Pinpoint the cell where the given text exists, returning its (x, y) midpoint coordinate. 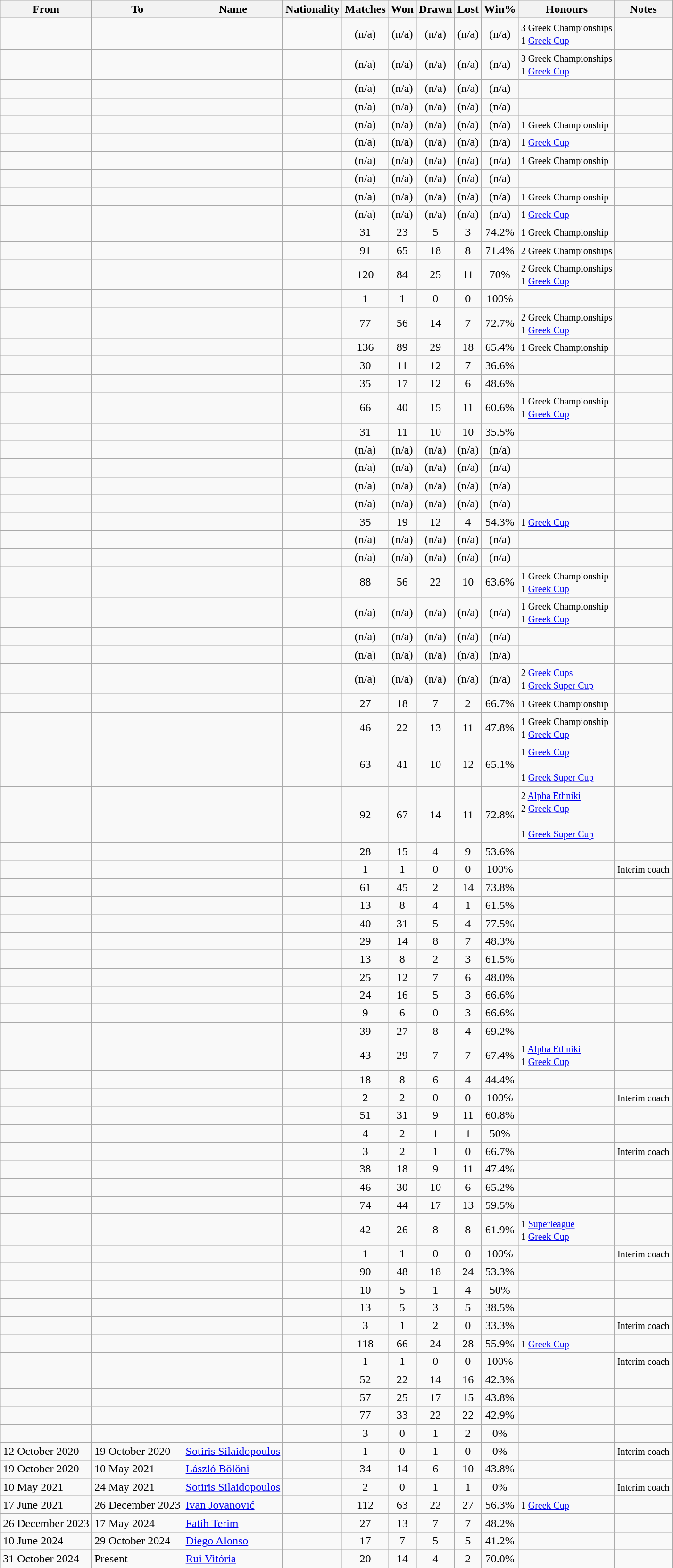
2 Alpha Ethniki2 Greek Cup 1 Greek Super Cup (566, 815)
48.3% (500, 941)
38.5% (500, 1308)
56.3% (500, 1505)
38 (366, 1169)
Fatih Terim (233, 1523)
92 (366, 815)
Lost (468, 9)
12 October 2020 (46, 1451)
Drawn (435, 9)
45 (402, 887)
20 (366, 1559)
33 (402, 1415)
52 (366, 1379)
19 (402, 521)
72.8% (500, 815)
90 (366, 1271)
34 (366, 1469)
17 May 2024 (137, 1523)
57 (366, 1397)
Ivan Jovanović (233, 1505)
26 (402, 1230)
From (46, 9)
53.3% (500, 1271)
53.6% (500, 851)
67 (402, 815)
29 October 2024 (137, 1541)
91 (366, 250)
43 (366, 1055)
23 (402, 232)
120 (366, 274)
74.2% (500, 232)
33.3% (500, 1326)
88 (366, 582)
2 Greek Cups 1 Greek Super Cup (566, 679)
65 (402, 250)
Notes (643, 9)
51 (366, 1115)
48.6% (500, 383)
48.0% (500, 977)
42 (366, 1230)
44 (402, 1205)
Rui Vitória (233, 1559)
Name (233, 9)
To (137, 9)
77.5% (500, 923)
65.4% (500, 347)
Present (137, 1559)
24 May 2021 (137, 1487)
61.9% (500, 1230)
136 (366, 347)
Honours (566, 9)
42.9% (500, 1415)
Won (402, 9)
54.3% (500, 521)
10 June 2024 (46, 1541)
60.8% (500, 1115)
55.9% (500, 1344)
69.2% (500, 1031)
67.4% (500, 1055)
41.2% (500, 1541)
2 Greek Championships (566, 250)
1 Superleague1 Greek Cup (566, 1230)
70.0% (500, 1559)
42.3% (500, 1379)
47.8% (500, 728)
36.6% (500, 365)
47.4% (500, 1169)
89 (402, 347)
Diego Alonso (233, 1541)
31 October 2024 (46, 1559)
35.5% (500, 432)
118 (366, 1344)
48 (402, 1271)
73.8% (500, 887)
László Bölöni (233, 1469)
17 June 2021 (46, 1505)
60.6% (500, 407)
1 Greek Cup1 Greek Super Cup (566, 765)
59.5% (500, 1205)
Matches (366, 9)
48.2% (500, 1523)
63.6% (500, 582)
Nationality (313, 9)
74 (366, 1205)
39 (366, 1031)
65.2% (500, 1187)
65.1% (500, 765)
Win% (500, 9)
72.7% (500, 323)
112 (366, 1505)
41 (402, 765)
70% (500, 274)
44.4% (500, 1080)
84 (402, 274)
61 (366, 887)
1 Alpha Ethniki1 Greek Cup (566, 1055)
71.4% (500, 250)
